Return [X, Y] of the center of cell containing provided text 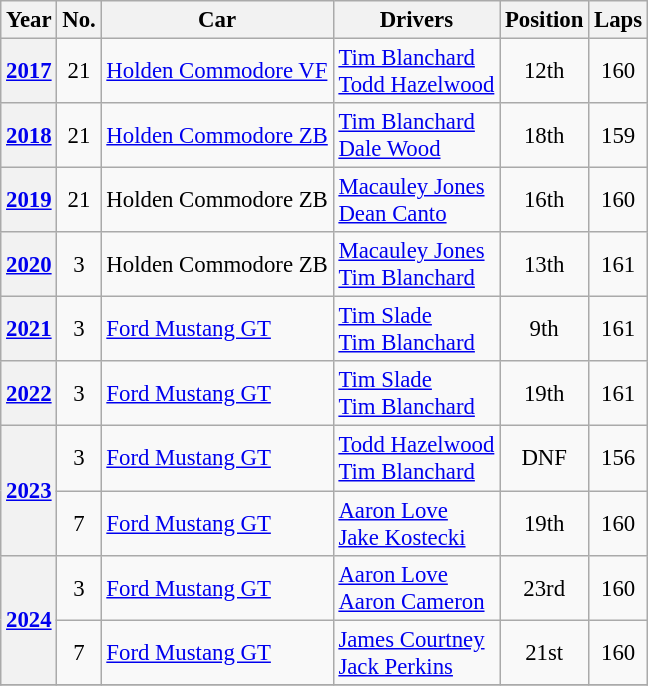
Aaron Love Jake Kostecki [416, 524]
James Courtney Jack Perkins [416, 652]
2018 [29, 136]
156 [618, 458]
159 [618, 136]
Tim Blanchard Dale Wood [416, 136]
21st [544, 652]
DNF [544, 458]
2023 [29, 490]
2020 [29, 264]
18th [544, 136]
23rd [544, 588]
2021 [29, 330]
2024 [29, 620]
Holden Commodore VF [217, 72]
Drivers [416, 20]
2017 [29, 72]
13th [544, 264]
Laps [618, 20]
Macauley Jones Tim Blanchard [416, 264]
Todd Hazelwood Tim Blanchard [416, 458]
Aaron Love Aaron Cameron [416, 588]
2019 [29, 200]
Year [29, 20]
Position [544, 20]
Macauley Jones Dean Canto [416, 200]
No. [79, 20]
2022 [29, 394]
Tim Blanchard Todd Hazelwood [416, 72]
Car [217, 20]
9th [544, 330]
16th [544, 200]
12th [544, 72]
